Pinpoint the cell where the given text exists, returning its (X, Y) midpoint coordinate. 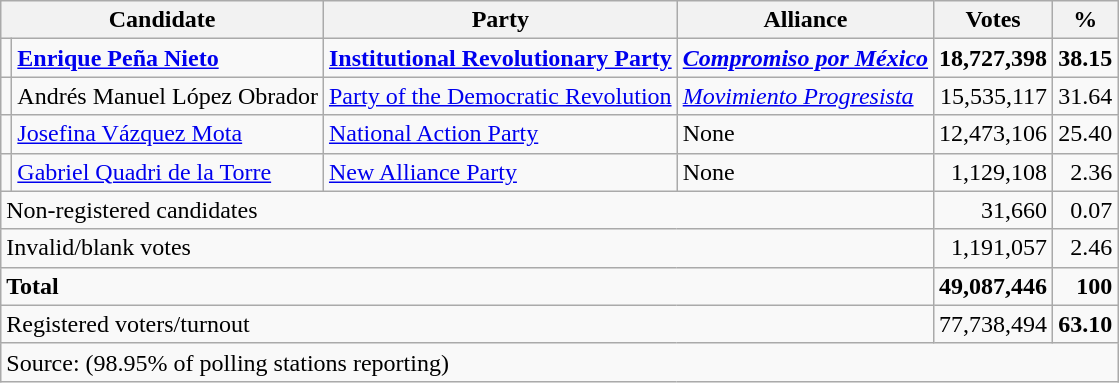
New Alliance Party (500, 172)
National Action Party (500, 134)
Alliance (805, 20)
12,473,106 (994, 134)
Josefina Vázquez Mota (168, 134)
Andrés Manuel López Obrador (168, 96)
31,660 (994, 210)
49,087,446 (994, 286)
2.36 (1086, 172)
Votes (994, 20)
0.07 (1086, 210)
Invalid/blank votes (468, 248)
77,738,494 (994, 324)
Party of the Democratic Revolution (500, 96)
Source: (98.95% of polling stations reporting) (560, 362)
Candidate (162, 20)
15,535,117 (994, 96)
Registered voters/turnout (468, 324)
1,129,108 (994, 172)
100 (1086, 286)
Enrique Peña Nieto (168, 58)
% (1086, 20)
1,191,057 (994, 248)
Institutional Revolutionary Party (500, 58)
Non-registered candidates (468, 210)
Total (468, 286)
Compromiso por México (805, 58)
31.64 (1086, 96)
25.40 (1086, 134)
Party (500, 20)
Movimiento Progresista (805, 96)
18,727,398 (994, 58)
2.46 (1086, 248)
Gabriel Quadri de la Torre (168, 172)
38.15 (1086, 58)
63.10 (1086, 324)
